Return the [X, Y] coordinate for the center point of the cell that contains the specified text.  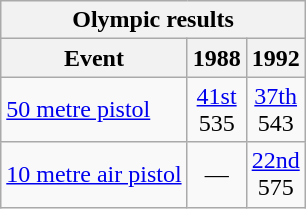
22nd575 [276, 174]
1988 [216, 58]
1992 [276, 58]
Event [94, 58]
10 metre air pistol [94, 174]
37th543 [276, 110]
41st535 [216, 110]
Olympic results [153, 20]
— [216, 174]
50 metre pistol [94, 110]
